Provide the (X, Y) coordinate of the cell's center where the given text is located.  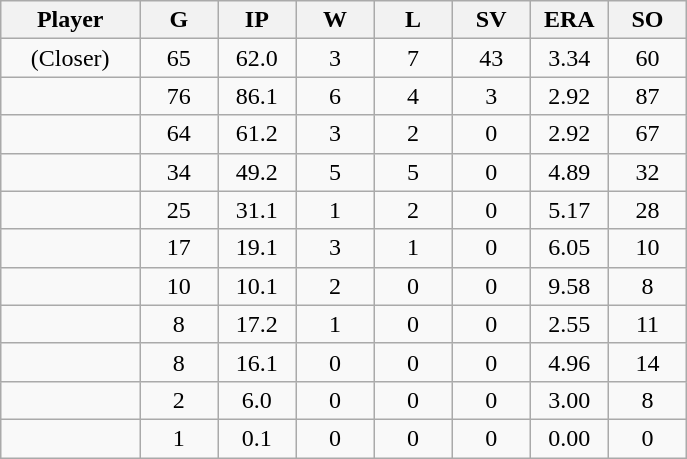
2.55 (569, 324)
0.00 (569, 438)
7 (413, 58)
19.1 (257, 248)
SO (647, 20)
6.05 (569, 248)
62.0 (257, 58)
65 (179, 58)
0.1 (257, 438)
86.1 (257, 96)
(Closer) (70, 58)
3.34 (569, 58)
L (413, 20)
6 (335, 96)
17 (179, 248)
11 (647, 324)
64 (179, 134)
76 (179, 96)
17.2 (257, 324)
67 (647, 134)
87 (647, 96)
5.17 (569, 210)
3.00 (569, 400)
4 (413, 96)
25 (179, 210)
34 (179, 172)
32 (647, 172)
ERA (569, 20)
14 (647, 362)
6.0 (257, 400)
49.2 (257, 172)
G (179, 20)
9.58 (569, 286)
31.1 (257, 210)
16.1 (257, 362)
Player (70, 20)
43 (491, 58)
60 (647, 58)
28 (647, 210)
W (335, 20)
61.2 (257, 134)
SV (491, 20)
10.1 (257, 286)
4.89 (569, 172)
IP (257, 20)
4.96 (569, 362)
